Determine the (X, Y) coordinate at the center of the cell enclosing the given text.  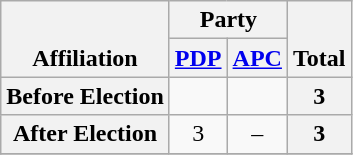
Before Election (86, 96)
Party (228, 20)
Affiliation (86, 39)
Total (319, 39)
PDP (198, 58)
APC (257, 58)
After Election (86, 134)
– (257, 134)
